Return [X, Y] of the center of cell containing provided text 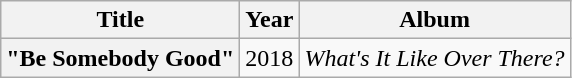
2018 [270, 58]
Title [120, 20]
Year [270, 20]
Album [434, 20]
"Be Somebody Good" [120, 58]
What's It Like Over There? [434, 58]
